Find where the given text appears and provide that cell's center as [x, y] coordinate. 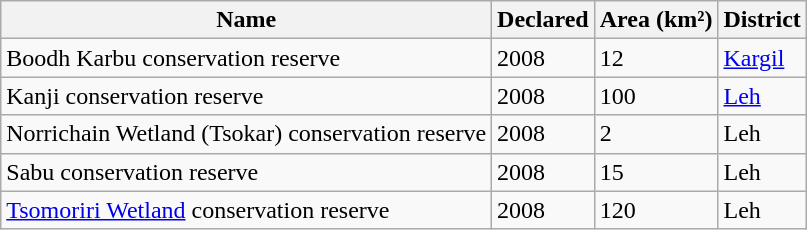
District [762, 20]
15 [656, 172]
Tsomoriri Wetland conservation reserve [246, 210]
12 [656, 58]
100 [656, 96]
Kanji conservation reserve [246, 96]
120 [656, 210]
Norrichain Wetland (Tsokar) conservation reserve [246, 134]
2 [656, 134]
Area (km²) [656, 20]
Sabu conservation reserve [246, 172]
Name [246, 20]
Declared [544, 20]
Boodh Karbu conservation reserve [246, 58]
Kargil [762, 58]
